Pinpoint the cell where the given text exists, returning its [x, y] midpoint coordinate. 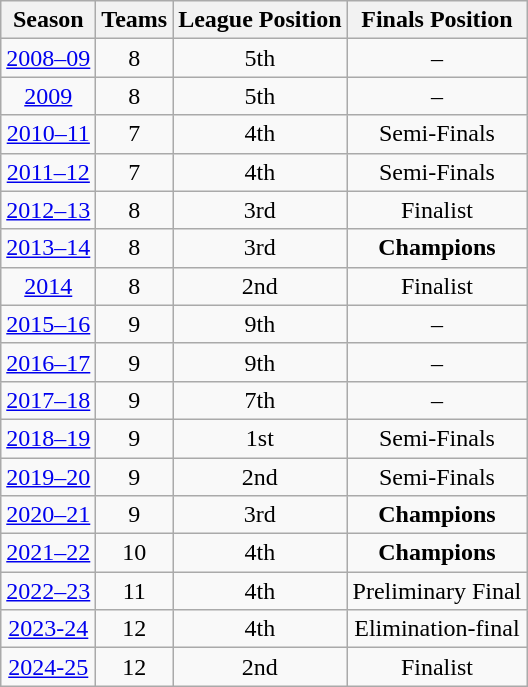
2015–16 [48, 324]
2018–19 [48, 438]
Teams [134, 20]
2017–18 [48, 400]
2022–23 [48, 591]
2020–21 [48, 515]
2023-24 [48, 629]
2010–11 [48, 134]
7th [260, 400]
11 [134, 591]
Finals Position [437, 20]
2013–14 [48, 248]
10 [134, 553]
2021–22 [48, 553]
2008–09 [48, 58]
2014 [48, 286]
2009 [48, 96]
2024-25 [48, 667]
2016–17 [48, 362]
2019–20 [48, 477]
2012–13 [48, 210]
1st [260, 438]
Season [48, 20]
2011–12 [48, 172]
Elimination-final [437, 629]
Preliminary Final [437, 591]
League Position [260, 20]
